From the cell containing the given text, extract its center point as [x, y] coordinate. 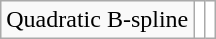
Quadratic B-spline [98, 20]
